Scan for the cell matching the given text and deliver its [x, y] coordinate at center. 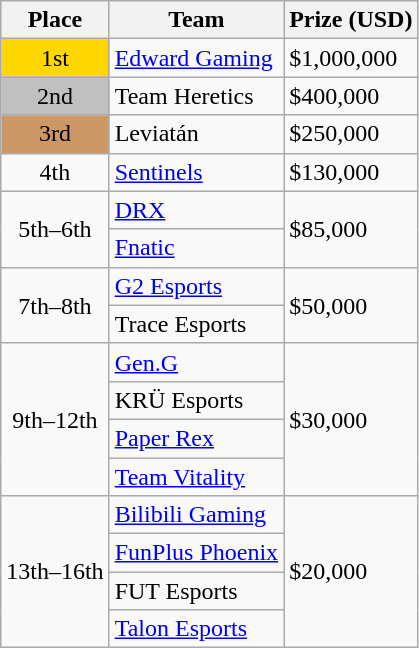
KRÜ Esports [196, 400]
4th [55, 172]
G2 Esports [196, 286]
$400,000 [351, 96]
$30,000 [351, 419]
Trace Esports [196, 324]
Sentinels [196, 172]
FUT Esports [196, 591]
Fnatic [196, 248]
9th–12th [55, 419]
FunPlus Phoenix [196, 553]
Prize (USD) [351, 20]
3rd [55, 134]
7th–8th [55, 305]
$130,000 [351, 172]
$20,000 [351, 572]
Talon Esports [196, 629]
Bilibili Gaming [196, 515]
Team Vitality [196, 477]
$250,000 [351, 134]
Team [196, 20]
Leviatán [196, 134]
2nd [55, 96]
Team Heretics [196, 96]
DRX [196, 210]
$1,000,000 [351, 58]
13th–16th [55, 572]
$50,000 [351, 305]
Gen.G [196, 362]
$85,000 [351, 229]
Paper Rex [196, 438]
5th–6th [55, 229]
Place [55, 20]
Edward Gaming [196, 58]
1st [55, 58]
